Provide the [X, Y] coordinate of the cell's center where the given text is located.  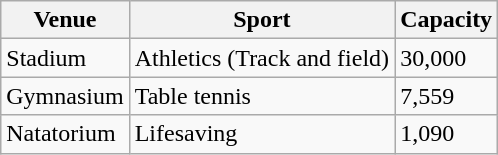
Capacity [446, 20]
1,090 [446, 134]
Stadium [65, 58]
Venue [65, 20]
Natatorium [65, 134]
Sport [262, 20]
7,559 [446, 96]
Table tennis [262, 96]
Lifesaving [262, 134]
Gymnasium [65, 96]
Athletics (Track and field) [262, 58]
30,000 [446, 58]
